For the text-containing cell, return its midpoint in [x, y] coordinate format. 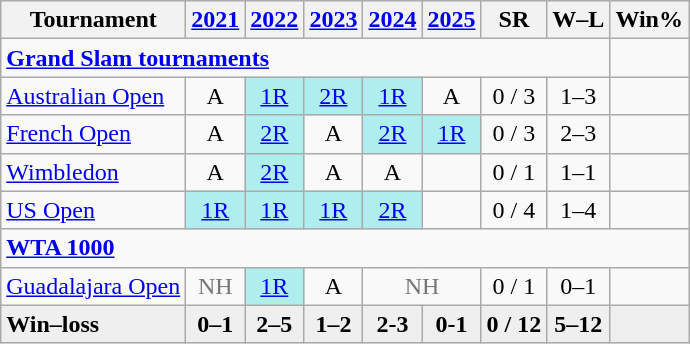
1–4 [578, 210]
0 / 4 [514, 210]
1–1 [578, 172]
5–12 [578, 324]
1–2 [334, 324]
2-3 [392, 324]
Wimbledon [94, 172]
2021 [216, 20]
0 / 12 [514, 324]
US Open [94, 210]
Australian Open [94, 96]
Win% [650, 20]
0-1 [452, 324]
WTA 1000 [345, 248]
2023 [334, 20]
2–3 [578, 134]
French Open [94, 134]
2–5 [274, 324]
2022 [274, 20]
W–L [578, 20]
SR [514, 20]
Win–loss [94, 324]
Guadalajara Open [94, 286]
2025 [452, 20]
2024 [392, 20]
1–3 [578, 96]
Grand Slam tournaments [306, 58]
Tournament [94, 20]
